Determine the (X, Y) coordinate at the center of the cell enclosing the given text.  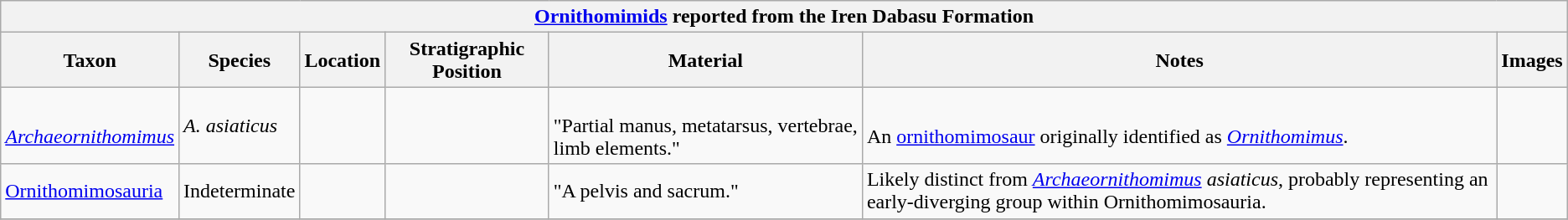
Likely distinct from Archaeornithomimus asiaticus, probably representing an early-diverging group within Ornithomimosauria. (1179, 191)
Species (240, 60)
"A pelvis and sacrum." (705, 191)
Ornithomimids reported from the Iren Dabasu Formation (784, 17)
Stratigraphic Position (467, 60)
Images (1532, 60)
Indeterminate (240, 191)
Material (705, 60)
Notes (1179, 60)
A. asiaticus (240, 125)
"Partial manus, metatarsus, vertebrae, limb elements." (705, 125)
An ornithomimosaur originally identified as Ornithomimus. (1179, 125)
Location (343, 60)
Archaeornithomimus (90, 125)
Taxon (90, 60)
Ornithomimosauria (90, 191)
